Return [x, y] of the center of cell containing provided text 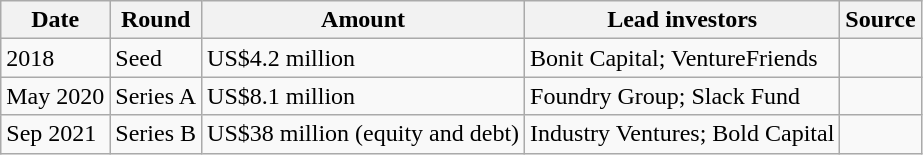
Source [880, 20]
Seed [156, 58]
Round [156, 20]
US$38 million (equity and debt) [364, 134]
Industry Ventures; Bold Capital [682, 134]
2018 [56, 58]
May 2020 [56, 96]
Lead investors [682, 20]
US$4.2 million [364, 58]
US$8.1 million [364, 96]
Amount [364, 20]
Sep 2021 [56, 134]
Series B [156, 134]
Bonit Capital; VentureFriends [682, 58]
Series A [156, 96]
Foundry Group; Slack Fund [682, 96]
Date [56, 20]
